Determine the [x, y] coordinate at the center of the cell enclosing the given text.  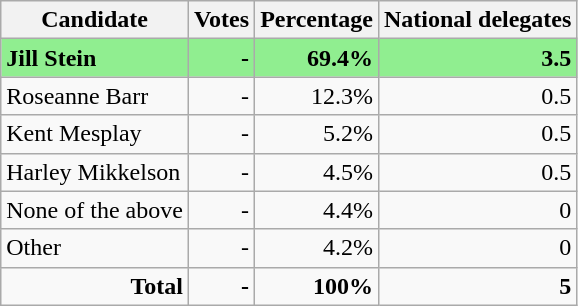
4.2% [317, 248]
5.2% [317, 134]
Kent Mesplay [95, 134]
Other [95, 248]
National delegates [477, 20]
Roseanne Barr [95, 96]
4.5% [317, 172]
Candidate [95, 20]
Harley Mikkelson [95, 172]
100% [317, 286]
4.4% [317, 210]
Total [95, 286]
Jill Stein [95, 58]
3.5 [477, 58]
None of the above [95, 210]
12.3% [317, 96]
5 [477, 286]
Percentage [317, 20]
Votes [221, 20]
69.4% [317, 58]
